Provide the (x, y) coordinate of the cell's center where the given text is located.  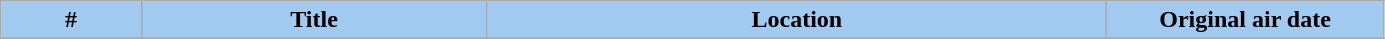
Location (797, 20)
# (72, 20)
Original air date (1246, 20)
Title (314, 20)
